For the text-containing cell, return its midpoint in [X, Y] coordinate format. 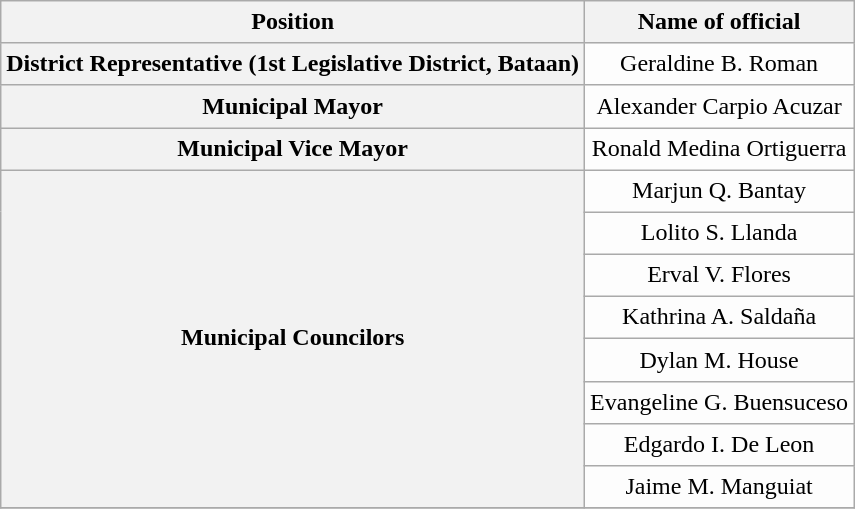
Kathrina A. Saldaña [720, 318]
Lolito S. Llanda [720, 233]
Municipal Vice Mayor [293, 149]
Marjun Q. Bantay [720, 191]
Geraldine B. Roman [720, 64]
Position [293, 22]
Name of official [720, 22]
Ronald Medina Ortiguerra [720, 149]
Dylan M. House [720, 360]
Edgardo I. De Leon [720, 444]
Municipal Mayor [293, 106]
District Representative (1st Legislative District, Bataan) [293, 64]
Erval V. Flores [720, 275]
Municipal Councilors [293, 339]
Evangeline G. Buensuceso [720, 402]
Jaime M. Manguiat [720, 487]
Alexander Carpio Acuzar [720, 106]
